Scan for the cell matching the given text and deliver its [x, y] coordinate at center. 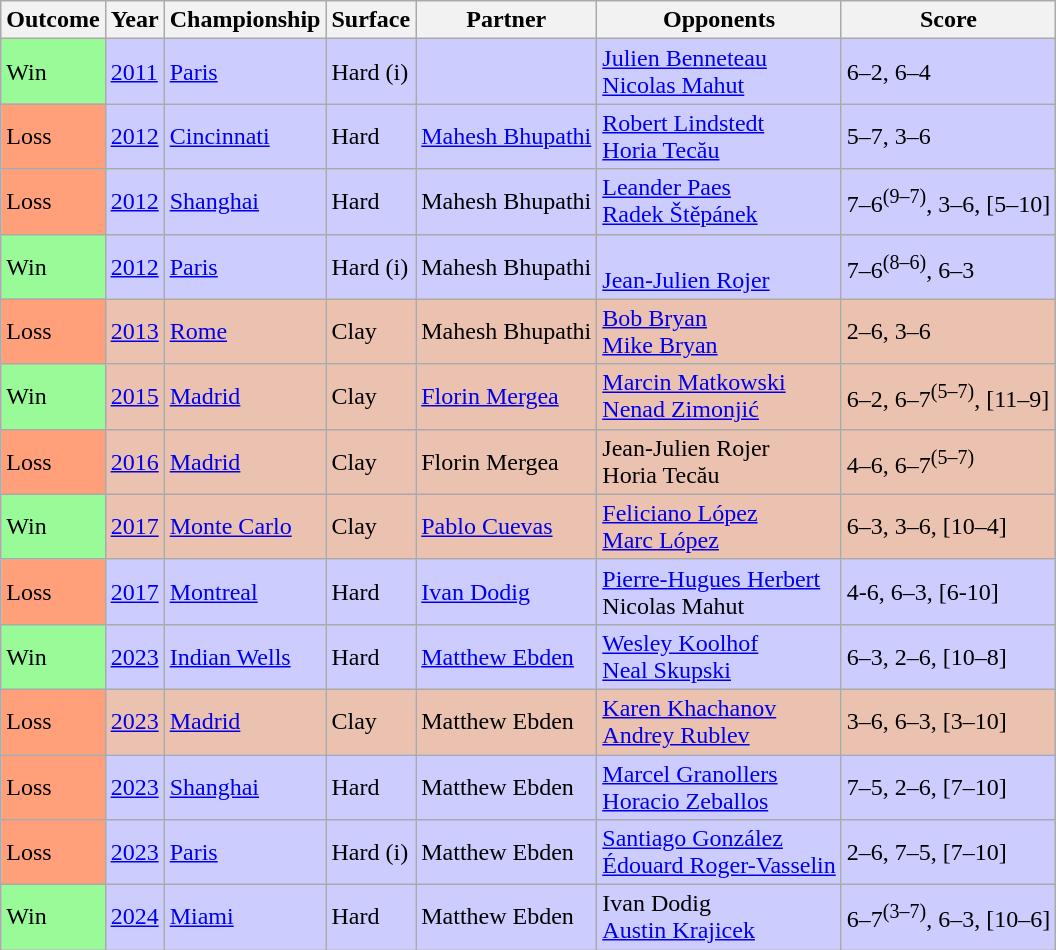
Leander Paes Radek Štěpánek [720, 202]
6–3, 2–6, [10–8] [948, 656]
Partner [506, 20]
Julien Benneteau Nicolas Mahut [720, 72]
6–3, 3–6, [10–4] [948, 526]
2024 [134, 918]
Wesley Koolhof Neal Skupski [720, 656]
Score [948, 20]
4–6, 6–7(5–7) [948, 462]
Outcome [53, 20]
Opponents [720, 20]
Jean-Julien Rojer [720, 266]
Robert Lindstedt Horia Tecău [720, 136]
Miami [245, 918]
Bob Bryan Mike Bryan [720, 332]
Montreal [245, 592]
5–7, 3–6 [948, 136]
2011 [134, 72]
2–6, 3–6 [948, 332]
6–7(3–7), 6–3, [10–6] [948, 918]
Marcel Granollers Horacio Zeballos [720, 786]
Championship [245, 20]
Pablo Cuevas [506, 526]
7–6(9–7), 3–6, [5–10] [948, 202]
Indian Wells [245, 656]
Ivan Dodig [506, 592]
4-6, 6–3, [6-10] [948, 592]
Pierre-Hugues Herbert Nicolas Mahut [720, 592]
Ivan Dodig Austin Krajicek [720, 918]
Feliciano López Marc López [720, 526]
7–5, 2–6, [7–10] [948, 786]
6–2, 6–7(5–7), [11–9] [948, 396]
3–6, 6–3, [3–10] [948, 722]
Cincinnati [245, 136]
Rome [245, 332]
2013 [134, 332]
2–6, 7–5, [7–10] [948, 852]
2015 [134, 396]
Year [134, 20]
2016 [134, 462]
Marcin Matkowski Nenad Zimonjić [720, 396]
Jean-Julien Rojer Horia Tecău [720, 462]
6–2, 6–4 [948, 72]
Santiago González Édouard Roger-Vasselin [720, 852]
Karen Khachanov Andrey Rublev [720, 722]
Surface [371, 20]
7–6(8–6), 6–3 [948, 266]
Monte Carlo [245, 526]
